Output the [x, y] coordinate of the center of the cell containing the given text.  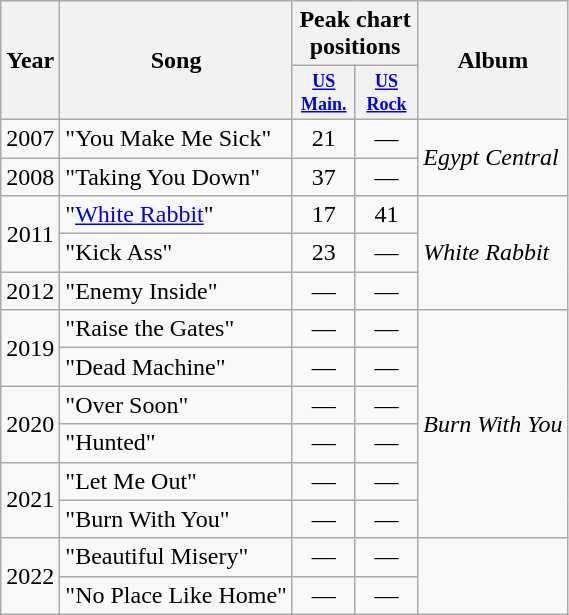
"White Rabbit" [176, 215]
21 [324, 138]
USMain. [324, 93]
17 [324, 215]
2019 [30, 348]
37 [324, 177]
Peak chart positions [354, 34]
"Hunted" [176, 443]
"Let Me Out" [176, 481]
2008 [30, 177]
"Raise the Gates" [176, 329]
2022 [30, 576]
USRock [386, 93]
Burn With You [493, 424]
Album [493, 60]
"No Place Like Home" [176, 595]
"You Make Me Sick" [176, 138]
"Dead Machine" [176, 367]
"Taking You Down" [176, 177]
Year [30, 60]
2012 [30, 291]
White Rabbit [493, 253]
"Beautiful Misery" [176, 557]
2007 [30, 138]
"Over Soon" [176, 405]
Song [176, 60]
41 [386, 215]
"Enemy Inside" [176, 291]
2011 [30, 234]
2021 [30, 500]
Egypt Central [493, 157]
"Kick Ass" [176, 253]
23 [324, 253]
"Burn With You" [176, 519]
2020 [30, 424]
